Return [X, Y] of the center of cell containing provided text 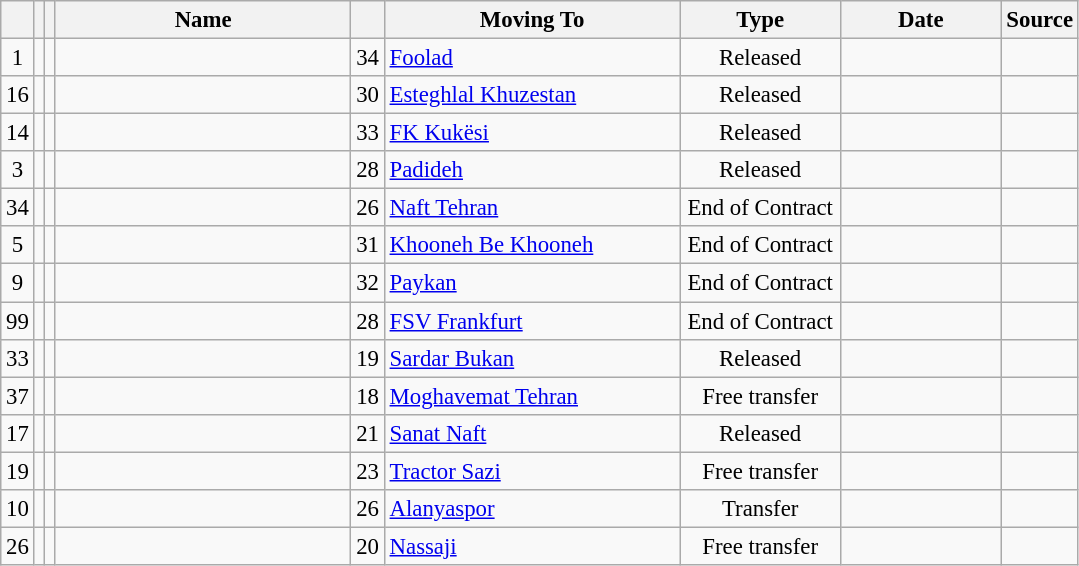
Esteghlal Khuzestan [532, 95]
9 [18, 283]
99 [18, 321]
30 [368, 95]
Naft Tehran [532, 208]
Sanat Naft [532, 433]
Alanyaspor [532, 509]
23 [368, 471]
Moving To [532, 20]
Paykan [532, 283]
5 [18, 245]
3 [18, 170]
Transfer [760, 509]
21 [368, 433]
37 [18, 396]
17 [18, 433]
FK Kukësi [532, 133]
18 [368, 396]
14 [18, 133]
Tractor Sazi [532, 471]
Padideh [532, 170]
Khooneh Be Khooneh [532, 245]
Source [1040, 20]
1 [18, 58]
FSV Frankfurt [532, 321]
Nassaji [532, 546]
16 [18, 95]
Foolad [532, 58]
Sardar Bukan [532, 358]
20 [368, 546]
Type [760, 20]
32 [368, 283]
Name [203, 20]
31 [368, 245]
Moghavemat Tehran [532, 396]
10 [18, 509]
Date [920, 20]
